Search for the cell housing the specified text and yield its [X, Y] center coordinate. 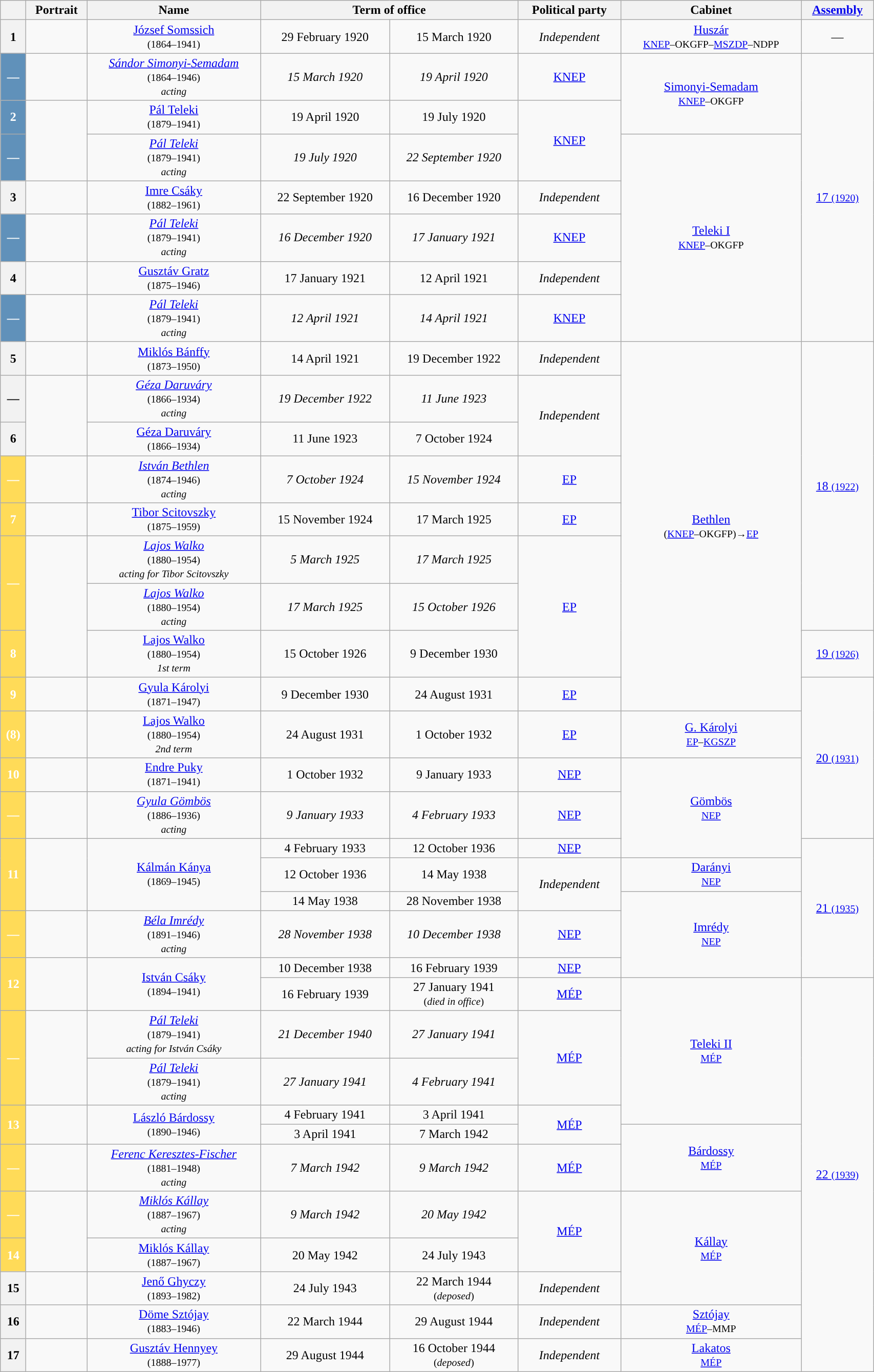
Portrait [57, 10]
Bethlen(KNEP–OKGFP)→EP [711, 526]
11 [13, 875]
Cabinet [711, 10]
HuszárKNEP–OKGFP–MSZDP–NDPP [711, 37]
20 (1931) [837, 758]
19 (1926) [837, 654]
László Bárdossy(1890–1946) [174, 1125]
Gyula Károlyi(1871–1947) [174, 694]
KállayMÉP [711, 1248]
Teleki IIMÉP [711, 1051]
Teleki IKNEP–OKGFP [711, 238]
16 October 1944(deposed) [454, 1355]
22 March 1944 [325, 1321]
Lajos Walko(1880–1954)2nd term [174, 734]
12 [13, 984]
Assembly [837, 10]
Gusztáv Hennyey(1888–1977) [174, 1355]
5 March 1925 [325, 560]
Endre Puky(1871–1941) [174, 774]
Tibor Scitovszky(1875–1959) [174, 519]
Jenő Ghyczy(1893–1982) [174, 1289]
Lajos Walko(1880–1954)acting [174, 607]
13 [13, 1125]
DarányiNEP [711, 875]
Kálmán Kánya(1869–1945) [174, 875]
6 [13, 438]
14 [13, 1255]
1 [13, 37]
17 [13, 1355]
16 [13, 1321]
Pál Teleki(1879–1941) [174, 117]
21 December 1940 [325, 1034]
István Csáky(1894–1941) [174, 984]
2 [13, 117]
Political party [569, 10]
ImrédyNEP [711, 934]
Miklós Kállay(1887–1967)acting [174, 1215]
Term of office [389, 10]
Géza Daruváry(1866–1934) [174, 438]
Döme Sztójay(1883–1946) [174, 1321]
Géza Daruváry(1866–1934)acting [174, 398]
István Bethlen(1874–1946)acting [174, 479]
BárdossyMÉP [711, 1158]
22 March 1944(deposed) [454, 1289]
15 [13, 1289]
17 (1920) [837, 198]
Sándor Simonyi-Semadam(1864–1946)acting [174, 77]
G. KárolyiEP–KGSZP [711, 734]
Béla Imrédy(1891–1946)acting [174, 934]
18 (1922) [837, 486]
29 February 1920 [325, 37]
Imre Csáky(1882–1961) [174, 198]
LakatosMÉP [711, 1355]
Lajos Walko(1880–1954)acting for Tibor Scitovszky [174, 560]
Pál Teleki(1879–1941)acting for István Csáky [174, 1034]
7 [13, 519]
8 [13, 654]
GömbösNEP [711, 808]
(8) [13, 734]
Gusztáv Gratz(1875–1946) [174, 278]
10 [13, 774]
9 [13, 694]
21 (1935) [837, 907]
22 (1939) [837, 1174]
27 January 1941(died in office) [454, 994]
5 [13, 358]
Name [174, 10]
Lajos Walko(1880–1954)1st term [174, 654]
SztójayMÉP–MMP [711, 1321]
Miklós Bánffy(1873–1950) [174, 358]
Simonyi-SemadamKNEP–OKGFP [711, 93]
4 [13, 278]
Miklós Kállay(1887–1967) [174, 1255]
Ferenc Keresztes-Fischer(1881–1948)acting [174, 1168]
József Somssich(1864–1941) [174, 37]
3 [13, 198]
Gyula Gömbös(1886–1936)acting [174, 815]
